Capture the cell that displays the provided text and extract its [X, Y] central coordinate. 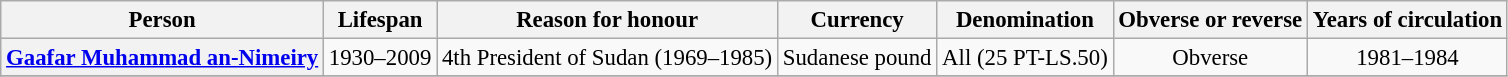
Currency [858, 20]
Years of circulation [1407, 20]
Obverse [1210, 58]
Gaafar Muhammad an-Nimeiry [162, 58]
All (25 PT-LS.50) [1025, 58]
Reason for honour [608, 20]
Lifespan [380, 20]
Person [162, 20]
Sudanese pound [858, 58]
Obverse or reverse [1210, 20]
1930–2009 [380, 58]
1981–1984 [1407, 58]
Denomination [1025, 20]
4th President of Sudan (1969–1985) [608, 58]
